Output the [X, Y] coordinate of the center of the cell containing the given text.  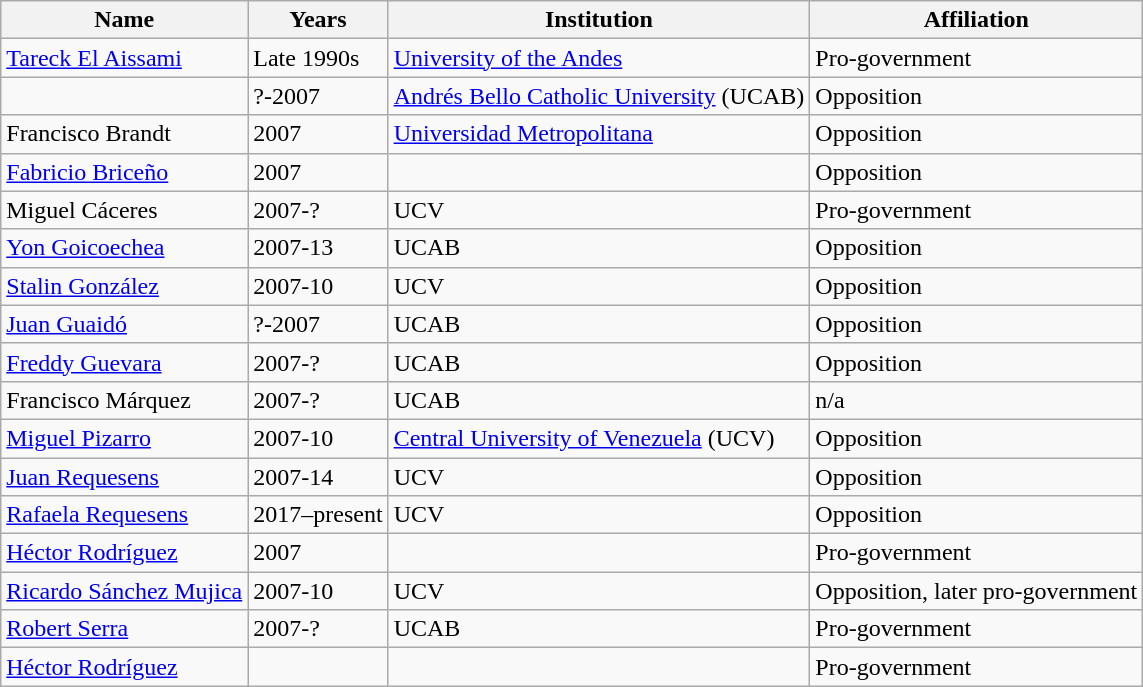
Fabricio Briceño [124, 172]
Miguel Cáceres [124, 210]
Central University of Venezuela (UCV) [599, 438]
Affiliation [976, 20]
Freddy Guevara [124, 362]
Juan Requesens [124, 477]
Name [124, 20]
Universidad Metropolitana [599, 134]
2007-14 [318, 477]
2007-13 [318, 248]
Ricardo Sánchez Mujica [124, 591]
Years [318, 20]
Francisco Márquez [124, 400]
Opposition, later pro-government [976, 591]
Stalin González [124, 286]
Institution [599, 20]
Francisco Brandt [124, 134]
Tareck El Aissami [124, 58]
2017–present [318, 515]
Yon Goicoechea [124, 248]
Late 1990s [318, 58]
Juan Guaidó [124, 324]
Robert Serra [124, 629]
University of the Andes [599, 58]
n/a [976, 400]
Miguel Pizarro [124, 438]
Andrés Bello Catholic University (UCAB) [599, 96]
Rafaela Requesens [124, 515]
